Find where the given text appears and provide that cell's center as (X, Y) coordinate. 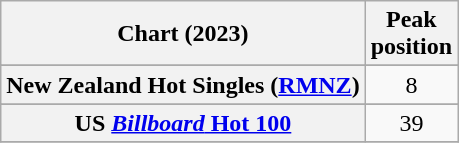
Chart (2023) (183, 34)
Peakposition (411, 34)
39 (411, 123)
8 (411, 85)
New Zealand Hot Singles (RMNZ) (183, 85)
US Billboard Hot 100 (183, 123)
